Detect which cell encompasses the target text, then output its (X, Y) center coordinate. 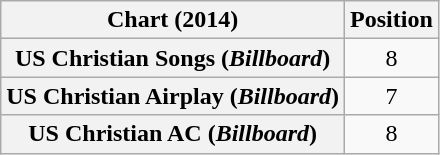
Chart (2014) (173, 20)
US Christian Songs (Billboard) (173, 58)
US Christian AC (Billboard) (173, 134)
7 (392, 96)
US Christian Airplay (Billboard) (173, 96)
Position (392, 20)
